Detect which cell encompasses the target text, then output its (x, y) center coordinate. 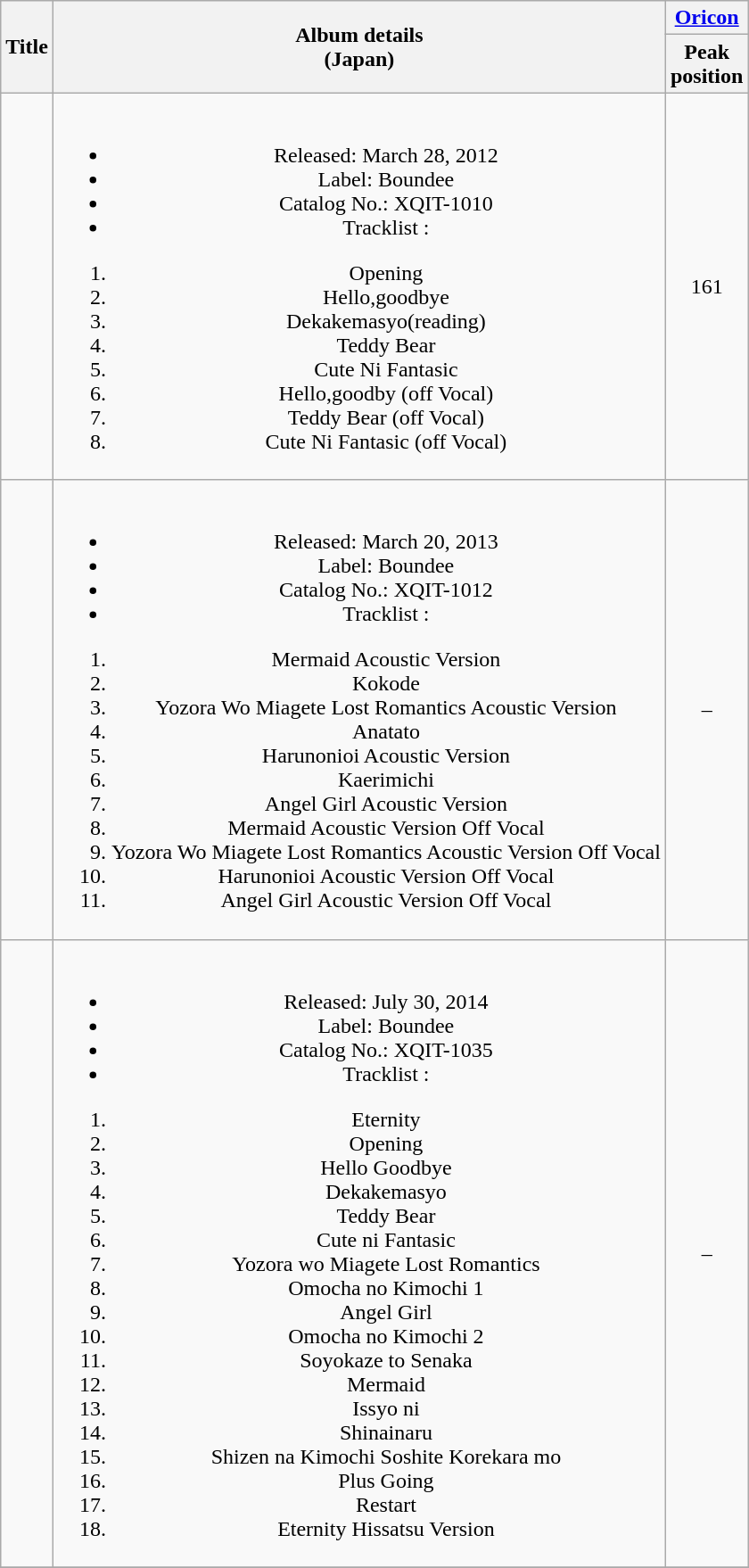
Album details(Japan) (358, 46)
Peakposition (706, 64)
Title (27, 46)
Oricon (706, 18)
161 (706, 286)
